Scan for the cell matching the given text and deliver its (x, y) coordinate at center. 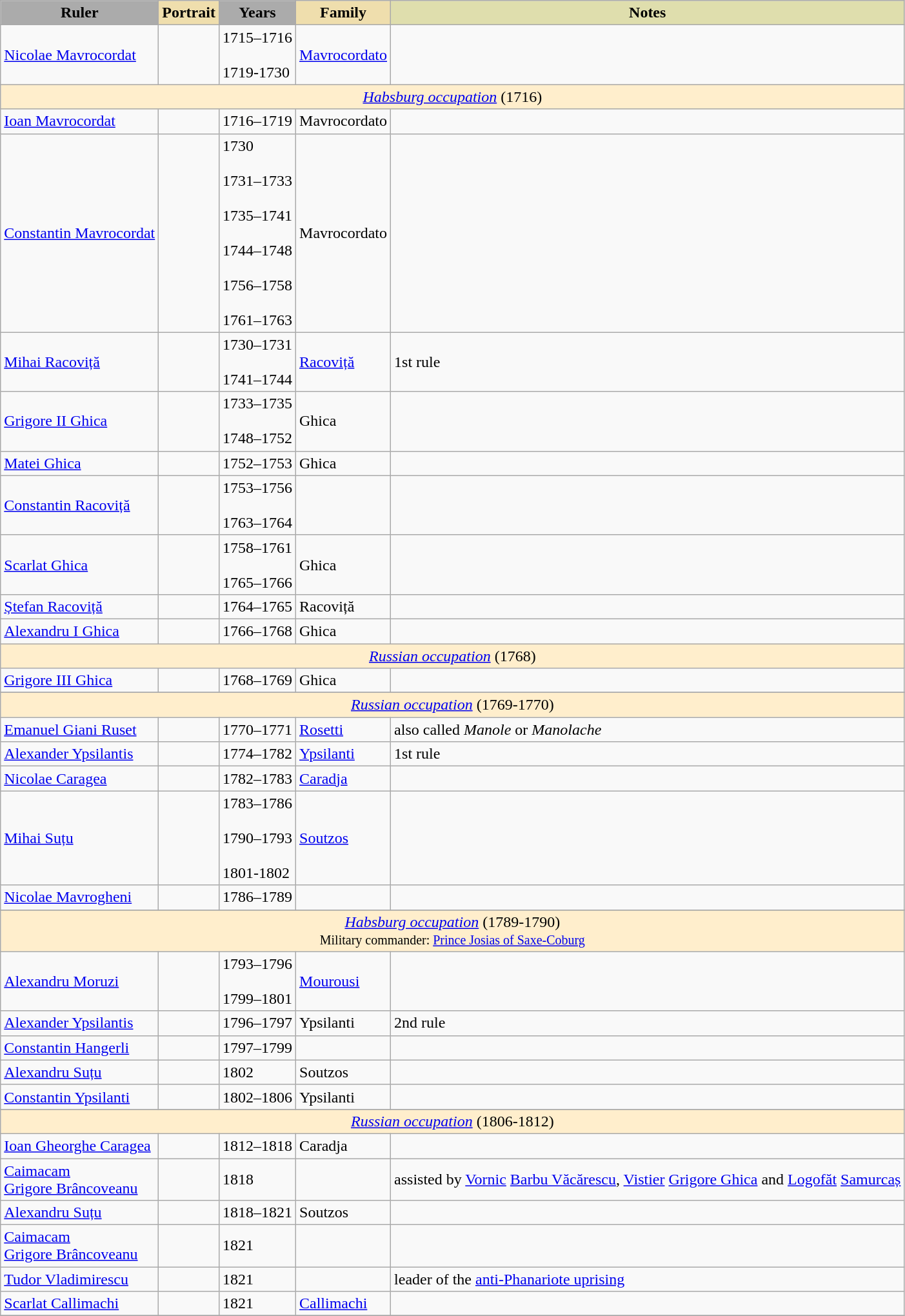
assisted by Vornic Barbu Văcărescu, Vistier Grigore Ghica and Logofăt Samurcaș (648, 1179)
1768–1769 (257, 681)
Habsburg occupation (1716) (453, 97)
Constantin Racoviță (80, 505)
Alexandru Moruzi (80, 981)
Mihai Racoviță (80, 362)
Constantin Mavrocordat (80, 233)
Family (343, 13)
Scarlat Ghica (80, 564)
also called Manole or Manolache (648, 730)
Matei Ghica (80, 463)
Habsburg occupation (1789-1790)Military commander: Prince Josias of Saxe-Coburg (453, 930)
1764–1765 (257, 606)
Ștefan Racoviță (80, 606)
Russian occupation (1806-1812) (453, 1121)
1774–1782 (257, 754)
Mihai Suțu (80, 838)
Callimachi (343, 1304)
Rosetti (343, 730)
Scarlat Callimachi (80, 1304)
1782–1783 (257, 779)
Constantin Hangerli (80, 1048)
Constantin Ypsilanti (80, 1097)
1715–17161719-1730 (257, 55)
Notes (648, 13)
Grigore II Ghica (80, 421)
Tudor Vladimirescu (80, 1279)
Ioan Mavrocordat (80, 121)
Nicolae Caragea (80, 779)
1716–1719 (257, 121)
Mourousi (343, 981)
Grigore III Ghica (80, 681)
1753–17561763–1764 (257, 505)
1766–1768 (257, 631)
1783–17861790–17931801-1802 (257, 838)
1802–1806 (257, 1097)
1733–17351748–1752 (257, 421)
Portrait (189, 13)
1793–17961799–1801 (257, 981)
Emanuel Giani Ruset (80, 730)
Russian occupation (1768) (453, 656)
2nd rule (648, 1023)
Ruler (80, 13)
1758–17611765–1766 (257, 564)
1818–1821 (257, 1213)
1797–1799 (257, 1048)
Nicolae Mavrocordat (80, 55)
1752–1753 (257, 463)
1818 (257, 1179)
Russian occupation (1769-1770) (453, 705)
leader of the anti-Phanariote uprising (648, 1279)
1770–1771 (257, 730)
1730–17311741–1744 (257, 362)
1796–1797 (257, 1023)
1812–1818 (257, 1146)
Ioan Gheorghe Caragea (80, 1146)
Nicolae Mavrogheni (80, 897)
Years (257, 13)
1786–1789 (257, 897)
1802 (257, 1072)
17301731–17331735–17411744–17481756–17581761–1763 (257, 233)
Alexandru I Ghica (80, 631)
